For the text-containing cell, return its midpoint in [x, y] coordinate format. 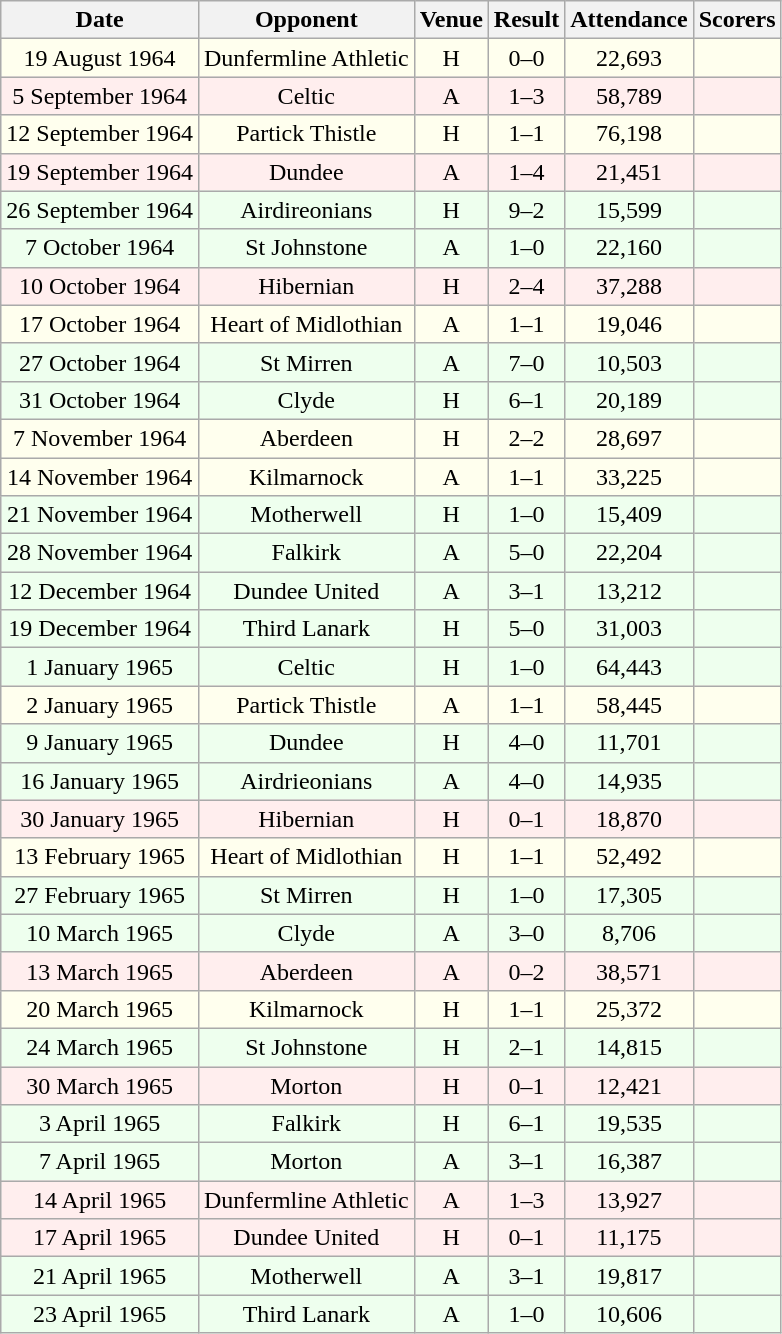
15,409 [629, 515]
16 January 1965 [100, 781]
19 September 1964 [100, 172]
Venue [451, 20]
28 November 1964 [100, 553]
27 October 1964 [100, 362]
30 March 1965 [100, 1085]
31,003 [629, 629]
11,701 [629, 743]
1–4 [526, 172]
15,599 [629, 210]
16,387 [629, 1162]
21 April 1965 [100, 1276]
30 January 1965 [100, 819]
12 December 1964 [100, 591]
14,815 [629, 1047]
10,503 [629, 362]
Attendance [629, 20]
Airdireonians [306, 210]
27 February 1965 [100, 895]
5 September 1964 [100, 96]
10,606 [629, 1314]
38,571 [629, 971]
33,225 [629, 477]
10 March 1965 [100, 933]
76,198 [629, 134]
13 February 1965 [100, 857]
2–1 [526, 1047]
21,451 [629, 172]
20 March 1965 [100, 1009]
24 March 1965 [100, 1047]
11,175 [629, 1238]
22,693 [629, 58]
37,288 [629, 286]
58,445 [629, 705]
2–2 [526, 438]
23 April 1965 [100, 1314]
7 April 1965 [100, 1162]
20,189 [629, 400]
19,046 [629, 324]
7 October 1964 [100, 248]
14 November 1964 [100, 477]
7–0 [526, 362]
12 September 1964 [100, 134]
19,535 [629, 1124]
19 December 1964 [100, 629]
13 March 1965 [100, 971]
28,697 [629, 438]
13,927 [629, 1200]
17 April 1965 [100, 1238]
7 November 1964 [100, 438]
19 August 1964 [100, 58]
64,443 [629, 667]
17,305 [629, 895]
2 January 1965 [100, 705]
19,817 [629, 1276]
2–4 [526, 286]
0–0 [526, 58]
Opponent [306, 20]
8,706 [629, 933]
17 October 1964 [100, 324]
12,421 [629, 1085]
21 November 1964 [100, 515]
14 April 1965 [100, 1200]
Result [526, 20]
13,212 [629, 591]
3 April 1965 [100, 1124]
9 January 1965 [100, 743]
0–2 [526, 971]
3–0 [526, 933]
1 January 1965 [100, 667]
Scorers [737, 20]
31 October 1964 [100, 400]
52,492 [629, 857]
Airdrieonians [306, 781]
14,935 [629, 781]
18,870 [629, 819]
25,372 [629, 1009]
22,160 [629, 248]
9–2 [526, 210]
10 October 1964 [100, 286]
58,789 [629, 96]
Date [100, 20]
26 September 1964 [100, 210]
22,204 [629, 553]
